For the text-containing cell, return its midpoint in [x, y] coordinate format. 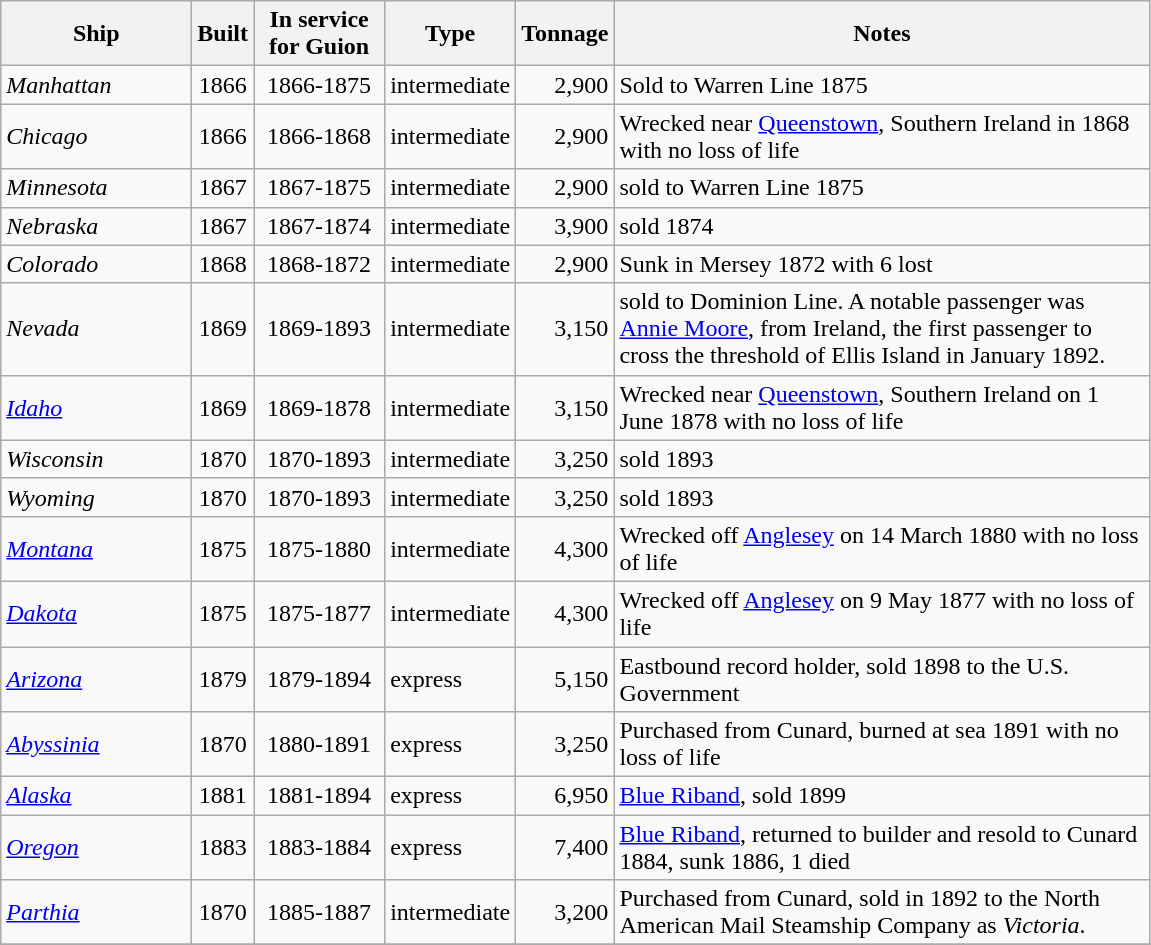
1881 [223, 796]
1879 [223, 678]
1866-1875 [320, 85]
Eastbound record holder, sold 1898 to the U.S. Government [882, 678]
Idaho [96, 408]
sold to Dominion Line. A notable passenger was Annie Moore, from Ireland, the first passenger to cross the threshold of Ellis Island in January 1892. [882, 329]
Wrecked off Anglesey on 9 May 1877 with no loss of life [882, 614]
1869-1893 [320, 329]
3,900 [565, 226]
Nevada [96, 329]
Wisconsin [96, 459]
Chicago [96, 136]
Montana [96, 548]
1866-1868 [320, 136]
Blue Riband, sold 1899 [882, 796]
1879-1894 [320, 678]
Notes [882, 34]
Colorado [96, 264]
Wrecked near Queenstown, Southern Ireland on 1 June 1878 with no loss of life [882, 408]
1875-1880 [320, 548]
1875-1877 [320, 614]
Sunk in Mersey 1872 with 6 lost [882, 264]
Type [450, 34]
5,150 [565, 678]
Abyssinia [96, 744]
1883-1884 [320, 848]
Purchased from Cunard, burned at sea 1891 with no loss of life [882, 744]
6,950 [565, 796]
sold 1874 [882, 226]
Sold to Warren Line 1875 [882, 85]
7,400 [565, 848]
1868 [223, 264]
Purchased from Cunard, sold in 1892 to the North American Mail Steamship Company as Victoria. [882, 912]
Manhattan [96, 85]
Tonnage [565, 34]
sold to Warren Line 1875 [882, 188]
Arizona [96, 678]
1880-1891 [320, 744]
1883 [223, 848]
1867-1874 [320, 226]
Built [223, 34]
Wrecked near Queenstown, Southern Ireland in 1868 with no loss of life [882, 136]
Blue Riband, returned to builder and resold to Cunard 1884, sunk 1886, 1 died [882, 848]
Parthia [96, 912]
1885-1887 [320, 912]
1869-1878 [320, 408]
Dakota [96, 614]
Nebraska [96, 226]
3,200 [565, 912]
Wrecked off Anglesey on 14 March 1880 with no loss of life [882, 548]
In service for Guion [320, 34]
Wyoming [96, 497]
1881-1894 [320, 796]
Ship [96, 34]
Minnesota [96, 188]
Oregon [96, 848]
Alaska [96, 796]
1868-1872 [320, 264]
1867-1875 [320, 188]
